Detect which cell encompasses the target text, then output its (x, y) center coordinate. 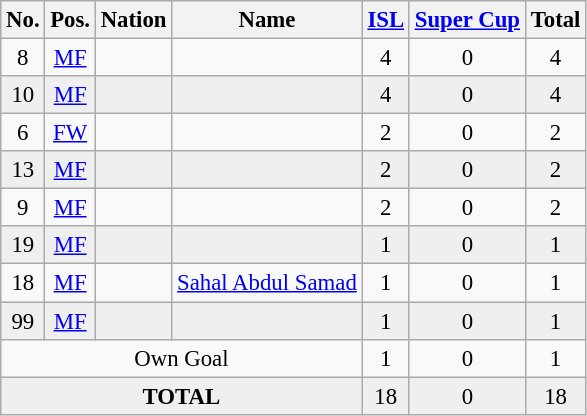
6 (23, 133)
FW (70, 133)
13 (23, 170)
TOTAL (182, 396)
ISL (386, 20)
10 (23, 95)
Own Goal (182, 358)
99 (23, 321)
9 (23, 208)
Nation (133, 20)
Total (555, 20)
Sahal Abdul Samad (267, 283)
Pos. (70, 20)
Super Cup (467, 20)
19 (23, 245)
No. (23, 20)
Name (267, 20)
8 (23, 58)
